Determine the (X, Y) coordinate at the center of the cell enclosing the given text.  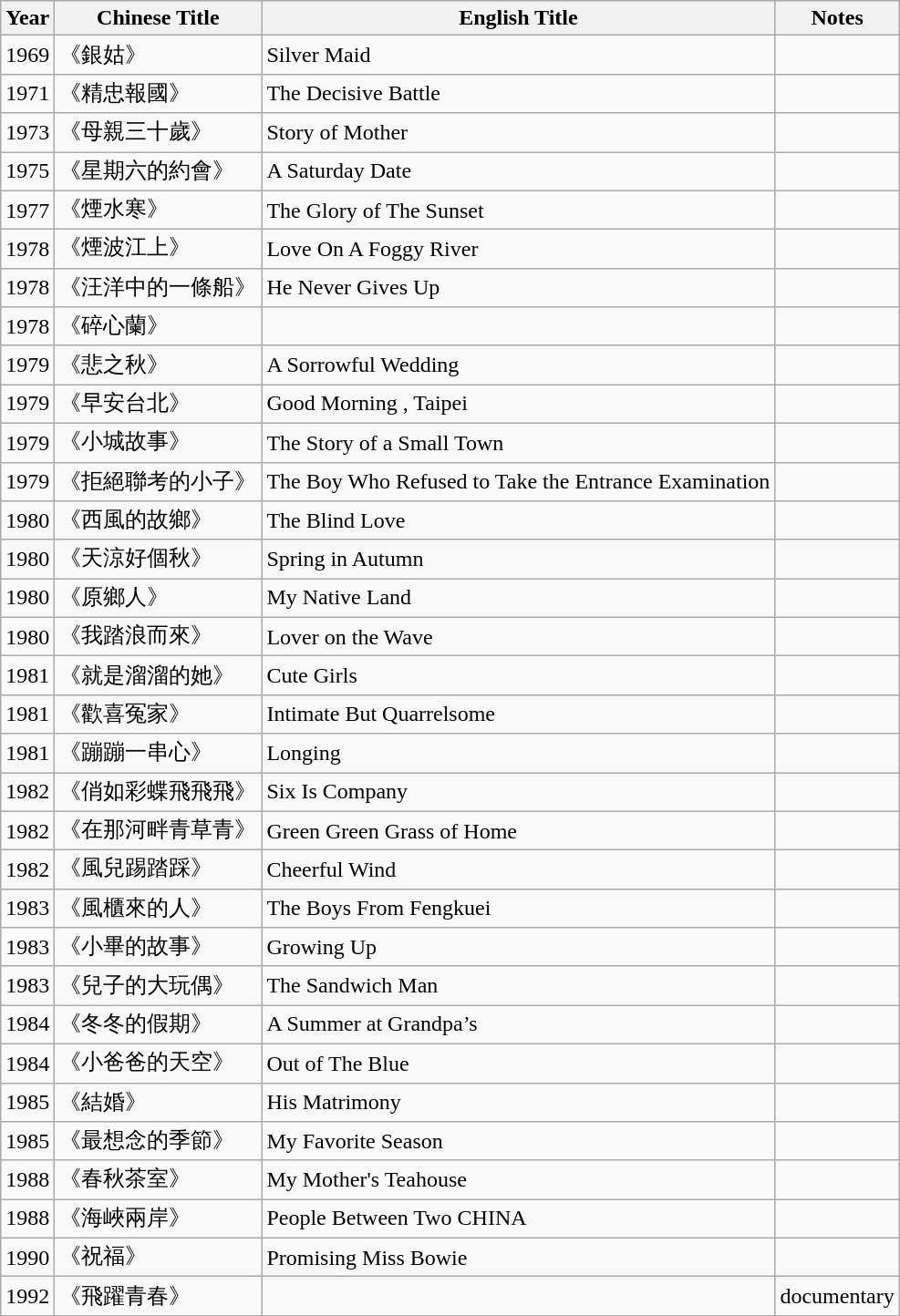
《銀姑》 (159, 55)
The Decisive Battle (518, 93)
Chinese Title (159, 18)
《精忠報國》 (159, 93)
Promising Miss Bowie (518, 1258)
Good Morning , Taipei (518, 405)
Longing (518, 753)
《結婚》 (159, 1103)
《天涼好個秋》 (159, 560)
《原鄉人》 (159, 598)
1990 (27, 1258)
《春秋茶室》 (159, 1179)
The Sandwich Man (518, 986)
Year (27, 18)
Cute Girls (518, 676)
《碎心蘭》 (159, 326)
《歡喜冤家》 (159, 715)
《西風的故鄉》 (159, 521)
《煙水寒》 (159, 210)
《最想念的季節》 (159, 1141)
《風兒踢踏踩》 (159, 869)
His Matrimony (518, 1103)
《汪洋中的一條船》 (159, 288)
A Summer at Grandpa’s (518, 1024)
The Blind Love (518, 521)
A Saturday Date (518, 171)
Intimate But Quarrelsome (518, 715)
Notes (837, 18)
1975 (27, 171)
Love On A Foggy River (518, 250)
《蹦蹦一串心》 (159, 753)
The Boys From Fengkuei (518, 908)
《我踏浪而來》 (159, 636)
《兒子的大玩偶》 (159, 986)
《風櫃來的人》 (159, 908)
Growing Up (518, 948)
Cheerful Wind (518, 869)
The Story of a Small Town (518, 443)
The Glory of The Sunset (518, 210)
documentary (837, 1296)
Spring in Autumn (518, 560)
He Never Gives Up (518, 288)
《祝福》 (159, 1258)
1977 (27, 210)
My Favorite Season (518, 1141)
Out of The Blue (518, 1063)
Lover on the Wave (518, 636)
The Boy Who Refused to Take the Entrance Examination (518, 481)
A Sorrowful Wedding (518, 365)
1992 (27, 1296)
《小城故事》 (159, 443)
《煙波江上》 (159, 250)
《悲之秋》 (159, 365)
《早安台北》 (159, 405)
1971 (27, 93)
《俏如彩蝶飛飛飛》 (159, 793)
《就是溜溜的她》 (159, 676)
My Mother's Teahouse (518, 1179)
《小畢的故事》 (159, 948)
1969 (27, 55)
Silver Maid (518, 55)
1973 (27, 133)
《母親三十歲》 (159, 133)
People Between Two CHINA (518, 1219)
《飛躍青春》 (159, 1296)
English Title (518, 18)
《海峽兩岸》 (159, 1219)
My Native Land (518, 598)
《冬冬的假期》 (159, 1024)
《在那河畔青草青》 (159, 831)
Six Is Company (518, 793)
Story of Mother (518, 133)
《小爸爸的天空》 (159, 1063)
《拒絕聯考的小子》 (159, 481)
《星期六的約會》 (159, 171)
Green Green Grass of Home (518, 831)
